Detect which cell encompasses the target text, then output its [x, y] center coordinate. 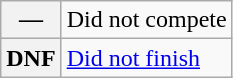
Did not compete [146, 20]
Did not finish [146, 58]
DNF [31, 58]
— [31, 20]
